Provide the (x, y) coordinate of the cell's center where the given text is located.  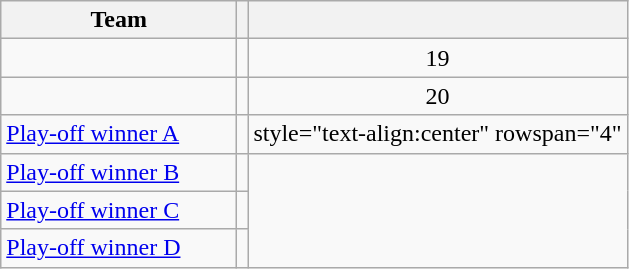
19 (438, 58)
Play-off winner D (119, 248)
Play-off winner B (119, 172)
Play-off winner A (119, 134)
Team (119, 20)
style="text-align:center" rowspan="4" (438, 134)
Play-off winner C (119, 210)
20 (438, 96)
